Find where the given text appears and provide that cell's center as [x, y] coordinate. 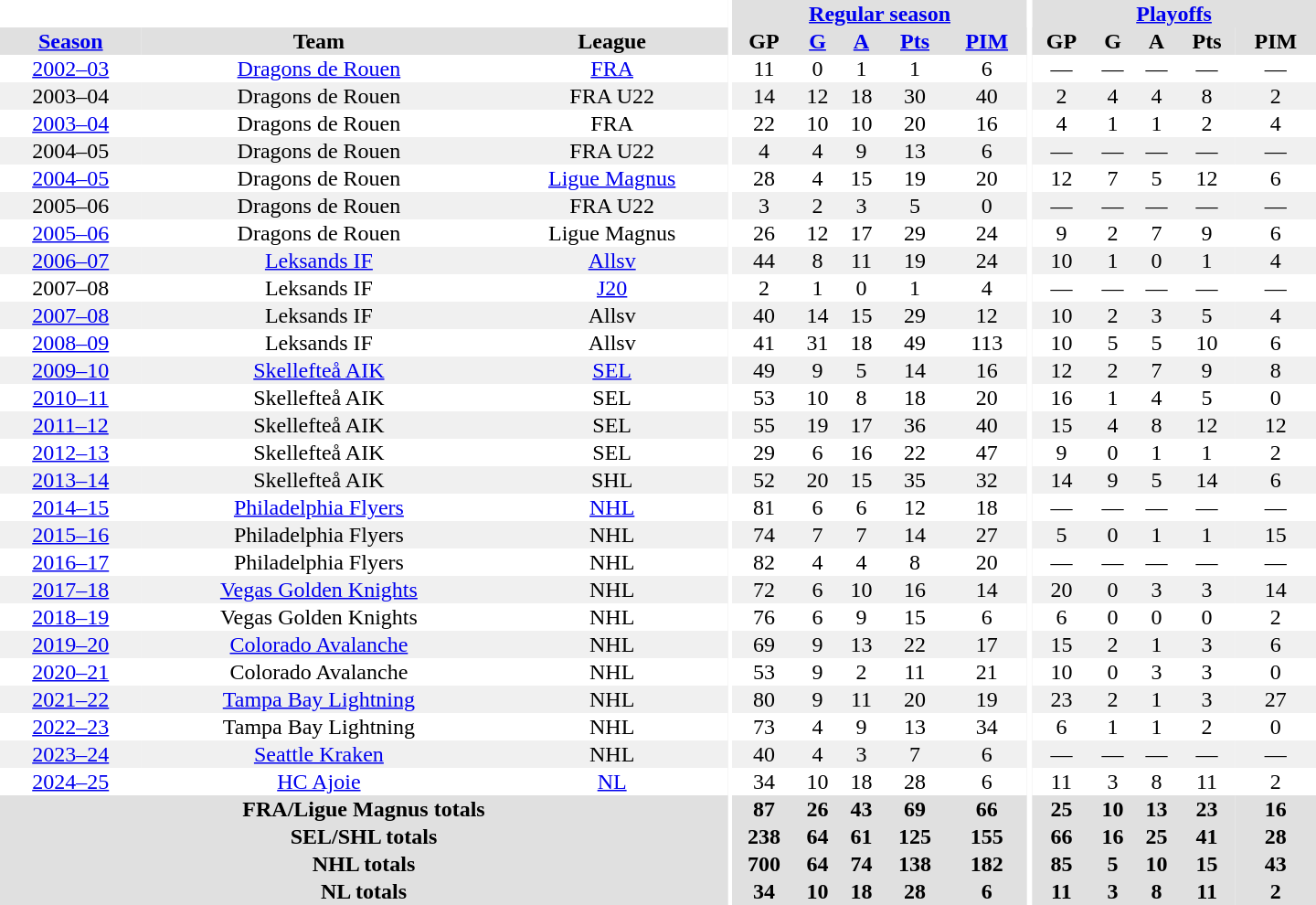
SEL/SHL totals [364, 836]
182 [987, 864]
35 [914, 480]
J20 [612, 288]
2002–03 [70, 69]
47 [987, 452]
44 [764, 261]
85 [1061, 864]
2020–21 [70, 672]
2013–14 [70, 480]
72 [764, 590]
52 [764, 480]
2023–24 [70, 754]
125 [914, 836]
2009–10 [70, 370]
55 [764, 425]
2022–23 [70, 727]
2008–09 [70, 343]
36 [914, 425]
2017–18 [70, 590]
2018–19 [70, 617]
HC Ajoie [318, 782]
Season [70, 41]
2015–16 [70, 535]
League [612, 41]
Regular season [879, 14]
FRA/Ligue Magnus totals [364, 809]
Playoffs [1173, 14]
Team [318, 41]
238 [764, 836]
2011–12 [70, 425]
31 [818, 343]
80 [764, 699]
2019–20 [70, 644]
73 [764, 727]
87 [764, 809]
2010–11 [70, 398]
32 [987, 480]
2016–17 [70, 562]
SHL [612, 480]
NL [612, 782]
113 [987, 343]
138 [914, 864]
2024–25 [70, 782]
2006–07 [70, 261]
2021–22 [70, 699]
61 [861, 836]
NL totals [364, 891]
NHL totals [364, 864]
700 [764, 864]
81 [764, 507]
30 [914, 96]
2014–15 [70, 507]
82 [764, 562]
155 [987, 836]
76 [764, 617]
21 [987, 672]
2012–13 [70, 452]
Seattle Kraken [318, 754]
